Return the [x, y] coordinate for the center point of the cell that contains the specified text.  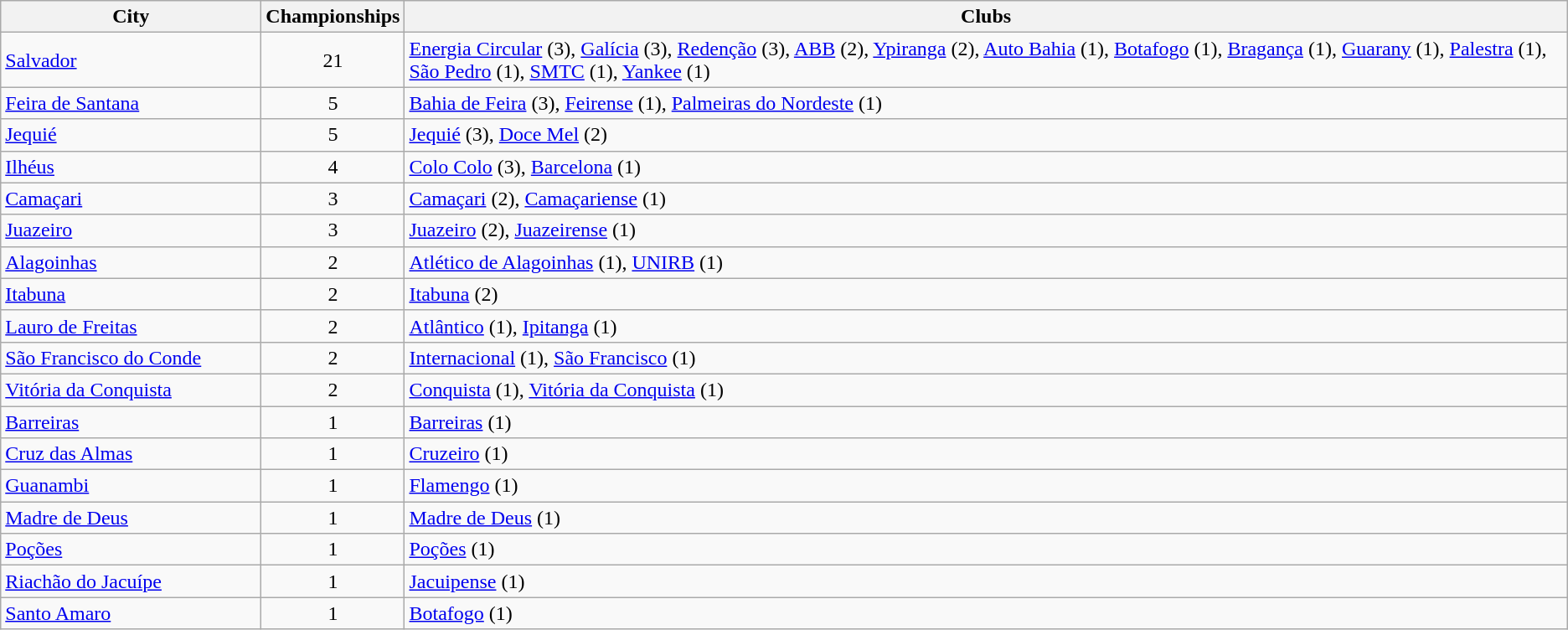
Santo Amaro [131, 613]
Madre de Deus [131, 518]
Camaçari [131, 199]
São Francisco do Conde [131, 358]
Jacuipense (1) [986, 581]
Poções [131, 550]
Colo Colo (3), Barcelona (1) [986, 167]
Bahia de Feira (3), Feirense (1), Palmeiras do Nordeste (1) [986, 103]
Vitória da Conquista [131, 390]
Championships [333, 17]
Juazeiro [131, 230]
Riachão do Jacuípe [131, 581]
Cruz das Almas [131, 454]
Salvador [131, 60]
21 [333, 60]
Clubs [986, 17]
Madre de Deus (1) [986, 518]
Itabuna (2) [986, 294]
Ilhéus [131, 167]
Lauro de Freitas [131, 326]
Jequié [131, 135]
4 [333, 167]
Juazeiro (2), Juazeirense (1) [986, 230]
Cruzeiro (1) [986, 454]
Jequié (3), Doce Mel (2) [986, 135]
Flamengo (1) [986, 486]
Guanambi [131, 486]
Alagoinhas [131, 262]
Camaçari (2), Camaçariense (1) [986, 199]
Itabuna [131, 294]
Barreiras (1) [986, 421]
Atlântico (1), Ipitanga (1) [986, 326]
Feira de Santana [131, 103]
Barreiras [131, 421]
Conquista (1), Vitória da Conquista (1) [986, 390]
Poções (1) [986, 550]
Botafogo (1) [986, 613]
Internacional (1), São Francisco (1) [986, 358]
City [131, 17]
Atlético de Alagoinhas (1), UNIRB (1) [986, 262]
